Determine the [x, y] coordinate at the center of the cell enclosing the given text.  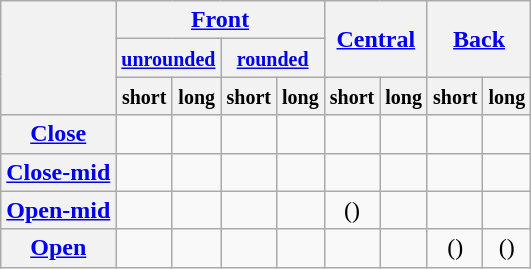
Central [376, 39]
unrounded [168, 58]
rounded [272, 58]
Close-mid [58, 172]
Front [220, 20]
Back [478, 39]
Open-mid [58, 210]
Open [58, 248]
Close [58, 134]
